Return [x, y] of the center of cell containing provided text 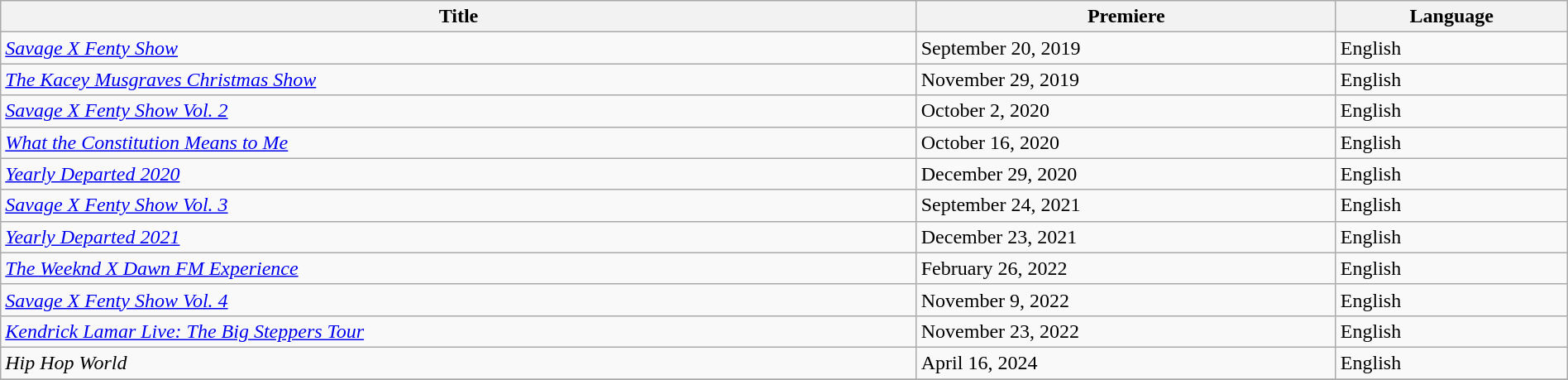
December 23, 2021 [1126, 237]
November 9, 2022 [1126, 300]
February 26, 2022 [1126, 268]
Savage X Fenty Show Vol. 3 [458, 205]
The Kacey Musgraves Christmas Show [458, 79]
Savage X Fenty Show [458, 48]
November 29, 2019 [1126, 79]
Language [1451, 17]
Savage X Fenty Show Vol. 2 [458, 111]
October 2, 2020 [1126, 111]
Hip Hop World [458, 363]
October 16, 2020 [1126, 142]
Kendrick Lamar Live: The Big Steppers Tour [458, 331]
Yearly Departed 2021 [458, 237]
Savage X Fenty Show Vol. 4 [458, 300]
Premiere [1126, 17]
December 29, 2020 [1126, 174]
Title [458, 17]
What the Constitution Means to Me [458, 142]
September 20, 2019 [1126, 48]
Yearly Departed 2020 [458, 174]
April 16, 2024 [1126, 363]
September 24, 2021 [1126, 205]
The Weeknd X Dawn FM Experience [458, 268]
November 23, 2022 [1126, 331]
